Output the (X, Y) coordinate of the center of the cell containing the given text.  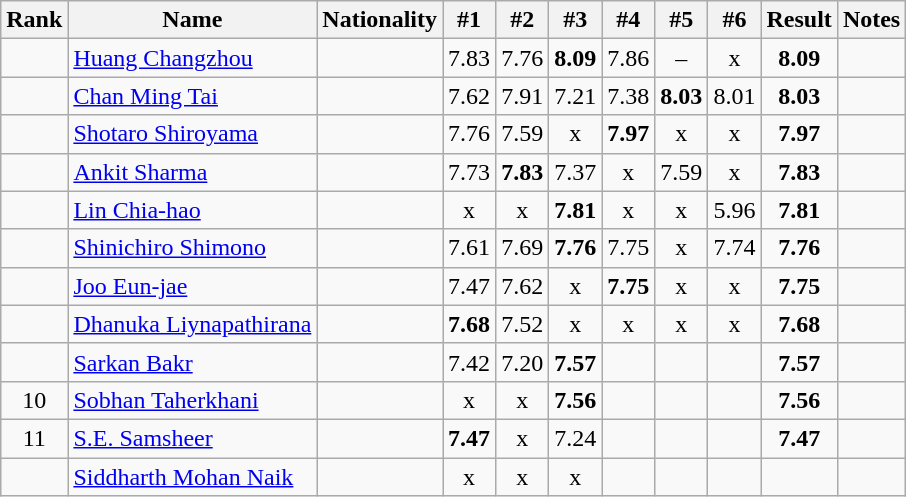
7.20 (522, 362)
10 (34, 400)
7.86 (628, 58)
7.69 (522, 248)
#3 (576, 20)
Huang Changzhou (192, 58)
7.24 (576, 438)
Notes (871, 20)
7.52 (522, 324)
Joo Eun-jae (192, 286)
Ankit Sharma (192, 172)
5.96 (734, 210)
Shotaro Shiroyama (192, 134)
#1 (470, 20)
7.91 (522, 96)
– (682, 58)
Sobhan Taherkhani (192, 400)
Rank (34, 20)
11 (34, 438)
7.61 (470, 248)
Nationality (380, 20)
7.21 (576, 96)
#4 (628, 20)
8.01 (734, 96)
Lin Chia-hao (192, 210)
Result (799, 20)
7.42 (470, 362)
Name (192, 20)
Siddharth Mohan Naik (192, 477)
Sarkan Bakr (192, 362)
Chan Ming Tai (192, 96)
7.38 (628, 96)
7.74 (734, 248)
Shinichiro Shimono (192, 248)
7.37 (576, 172)
Dhanuka Liynapathirana (192, 324)
#5 (682, 20)
#2 (522, 20)
#6 (734, 20)
7.73 (470, 172)
S.E. Samsheer (192, 438)
